Extract the (x, y) coordinate from the center of the cell holding the provided text.  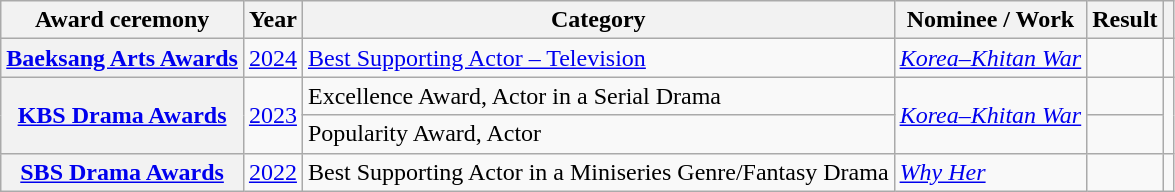
Popularity Award, Actor (598, 134)
2023 (272, 115)
Award ceremony (122, 20)
Best Supporting Actor – Television (598, 58)
Best Supporting Actor in a Miniseries Genre/Fantasy Drama (598, 172)
2024 (272, 58)
Baeksang Arts Awards (122, 58)
Result (1125, 20)
Category (598, 20)
KBS Drama Awards (122, 115)
2022 (272, 172)
Year (272, 20)
Nominee / Work (990, 20)
Excellence Award, Actor in a Serial Drama (598, 96)
Why Her (990, 172)
SBS Drama Awards (122, 172)
